Search for the cell housing the specified text and yield its (X, Y) center coordinate. 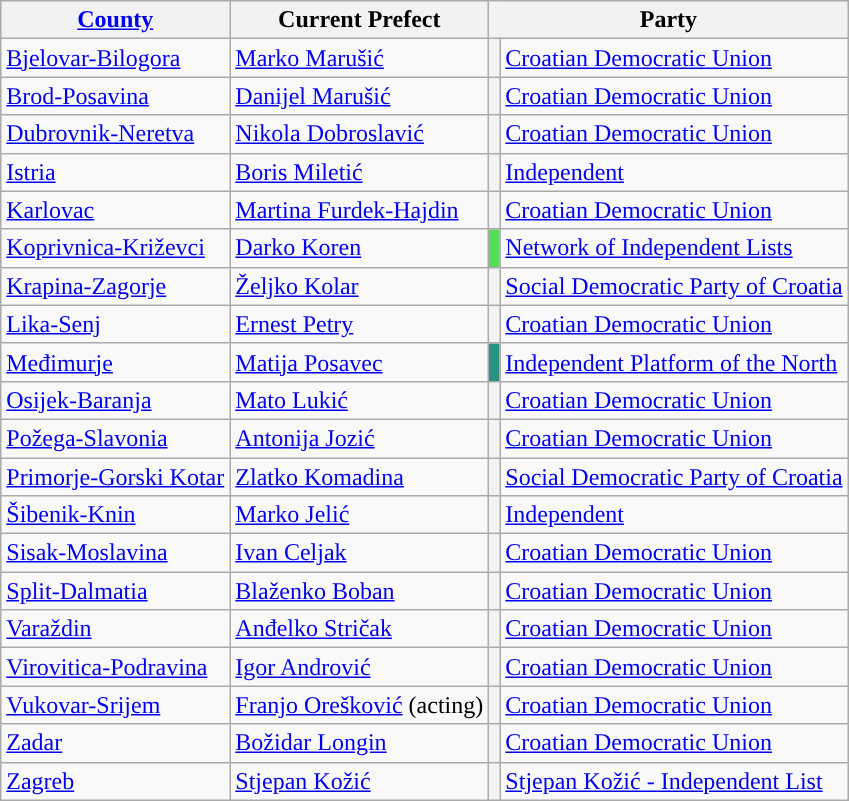
Zagreb (116, 781)
Zadar (116, 743)
Lika-Senj (116, 324)
Virovitica-Podravina (116, 667)
Darko Koren (360, 248)
Party (668, 20)
Dubrovnik-Neretva (116, 134)
Stjepan Kožić - Independent List (674, 781)
Zlatko Komadina (360, 477)
Network of Independent Lists (674, 248)
Istria (116, 172)
Ivan Celjak (360, 553)
Marko Jelić (360, 515)
Mato Lukić (360, 400)
Božidar Longin (360, 743)
Požega-Slavonia (116, 438)
Krapina-Zagorje (116, 286)
Ernest Petry (360, 324)
Danijel Marušić (360, 96)
Bjelovar-Bilogora (116, 58)
Međimurje (116, 362)
Sisak-Moslavina (116, 553)
Marko Marušić (360, 58)
Vukovar-Srijem (116, 705)
Šibenik-Knin (116, 515)
Independent Platform of the North (674, 362)
Matija Posavec (360, 362)
Osijek-Baranja (116, 400)
Anđelko Stričak (360, 629)
Nikola Dobroslavić (360, 134)
Antonija Jozić (360, 438)
Split-Dalmatia (116, 591)
Varaždin (116, 629)
Franjo Orešković (acting) (360, 705)
Stjepan Kožić (360, 781)
Karlovac (116, 210)
Primorje-Gorski Kotar (116, 477)
County (116, 20)
Blaženko Boban (360, 591)
Koprivnica-Križevci (116, 248)
Brod-Posavina (116, 96)
Boris Miletić (360, 172)
Željko Kolar (360, 286)
Martina Furdek-Hajdin (360, 210)
Igor Andrović (360, 667)
Current Prefect (360, 20)
